Extract the [x, y] coordinate from the center of the cell holding the provided text.  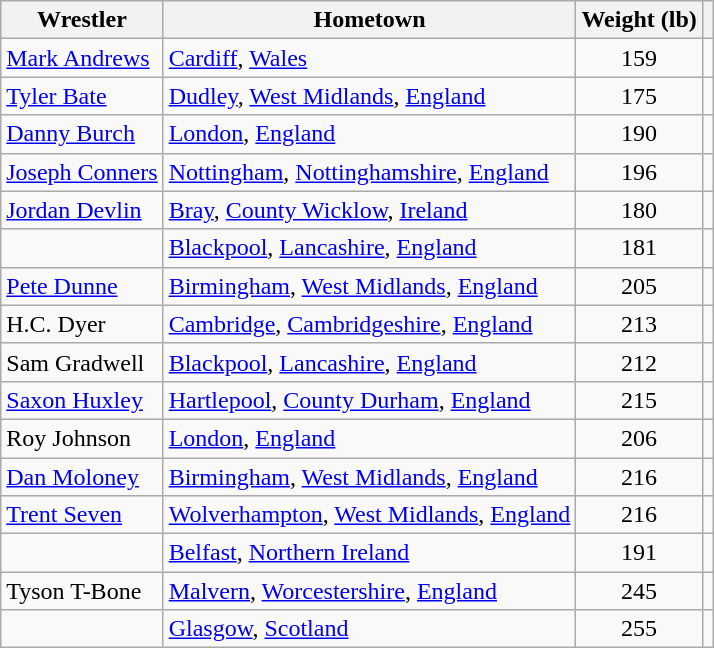
245 [639, 591]
191 [639, 553]
175 [639, 96]
Malvern, Worcestershire, England [370, 591]
Hometown [370, 20]
Tyson T-Bone [82, 591]
Dan Moloney [82, 477]
206 [639, 438]
181 [639, 248]
Sam Gradwell [82, 362]
180 [639, 210]
Wrestler [82, 20]
Weight (lb) [639, 20]
Roy Johnson [82, 438]
Wolverhampton, West Midlands, England [370, 515]
213 [639, 324]
205 [639, 286]
255 [639, 629]
Tyler Bate [82, 96]
Cambridge, Cambridgeshire, England [370, 324]
215 [639, 400]
Glasgow, Scotland [370, 629]
159 [639, 58]
H.C. Dyer [82, 324]
Dudley, West Midlands, England [370, 96]
Pete Dunne [82, 286]
Joseph Conners [82, 172]
Cardiff, Wales [370, 58]
Trent Seven [82, 515]
Bray, County Wicklow, Ireland [370, 210]
Hartlepool, County Durham, England [370, 400]
212 [639, 362]
Belfast, Northern Ireland [370, 553]
Mark Andrews [82, 58]
196 [639, 172]
Jordan Devlin [82, 210]
190 [639, 134]
Saxon Huxley [82, 400]
Danny Burch [82, 134]
Nottingham, Nottinghamshire, England [370, 172]
